Scan for the cell matching the given text and deliver its [x, y] coordinate at center. 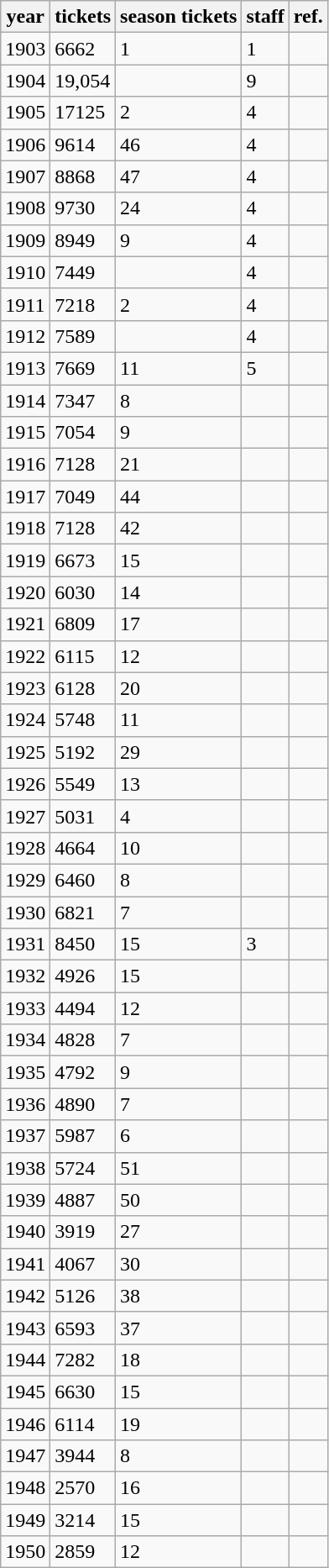
1949 [25, 1520]
6821 [83, 912]
1908 [25, 208]
staff [265, 17]
1918 [25, 529]
3919 [83, 1232]
1927 [25, 816]
4828 [83, 1040]
1921 [25, 624]
year [25, 17]
1941 [25, 1264]
1931 [25, 944]
2859 [83, 1552]
1924 [25, 720]
2570 [83, 1488]
6673 [83, 560]
6630 [83, 1392]
1903 [25, 49]
1934 [25, 1040]
21 [179, 465]
6128 [83, 688]
1915 [25, 433]
10 [179, 848]
30 [179, 1264]
1906 [25, 145]
18 [179, 1360]
13 [179, 784]
1950 [25, 1552]
46 [179, 145]
1909 [25, 240]
9614 [83, 145]
1942 [25, 1296]
16 [179, 1488]
5 [265, 368]
1922 [25, 656]
4067 [83, 1264]
1925 [25, 752]
1946 [25, 1424]
4887 [83, 1200]
5748 [83, 720]
7669 [83, 368]
1919 [25, 560]
7347 [83, 401]
29 [179, 752]
1907 [25, 176]
38 [179, 1296]
47 [179, 176]
3944 [83, 1456]
1914 [25, 401]
8949 [83, 240]
6030 [83, 592]
20 [179, 688]
1926 [25, 784]
6115 [83, 656]
6593 [83, 1328]
6114 [83, 1424]
1932 [25, 976]
1945 [25, 1392]
8450 [83, 944]
7049 [83, 497]
19,054 [83, 81]
4664 [83, 848]
1944 [25, 1360]
9730 [83, 208]
42 [179, 529]
season tickets [179, 17]
7054 [83, 433]
3 [265, 944]
1937 [25, 1136]
51 [179, 1168]
1940 [25, 1232]
14 [179, 592]
4926 [83, 976]
37 [179, 1328]
7282 [83, 1360]
5724 [83, 1168]
1912 [25, 336]
50 [179, 1200]
6 [179, 1136]
1935 [25, 1072]
1916 [25, 465]
17 [179, 624]
7589 [83, 336]
1920 [25, 592]
3214 [83, 1520]
17125 [83, 113]
6662 [83, 49]
1939 [25, 1200]
1913 [25, 368]
6460 [83, 880]
1938 [25, 1168]
1928 [25, 848]
5192 [83, 752]
44 [179, 497]
4890 [83, 1104]
1923 [25, 688]
27 [179, 1232]
4494 [83, 1008]
6809 [83, 624]
5549 [83, 784]
1933 [25, 1008]
1917 [25, 497]
1910 [25, 272]
1948 [25, 1488]
7218 [83, 304]
tickets [83, 17]
8868 [83, 176]
1936 [25, 1104]
1904 [25, 81]
24 [179, 208]
4792 [83, 1072]
1929 [25, 880]
1905 [25, 113]
ref. [308, 17]
7449 [83, 272]
1943 [25, 1328]
5126 [83, 1296]
5987 [83, 1136]
1911 [25, 304]
5031 [83, 816]
19 [179, 1424]
1947 [25, 1456]
1930 [25, 912]
